Identify which cell holds the provided text, then report its [x, y] central coordinate. 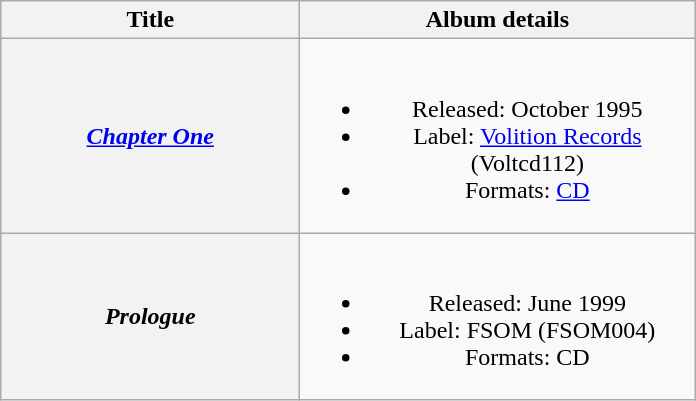
Released: June 1999Label: FSOM (FSOM004)Formats: CD [498, 316]
Released: October 1995Label: Volition Records (Voltcd112)Formats: CD [498, 136]
Prologue [150, 316]
Title [150, 20]
Album details [498, 20]
Chapter One [150, 136]
